Identify which cell holds the provided text, then report its [X, Y] central coordinate. 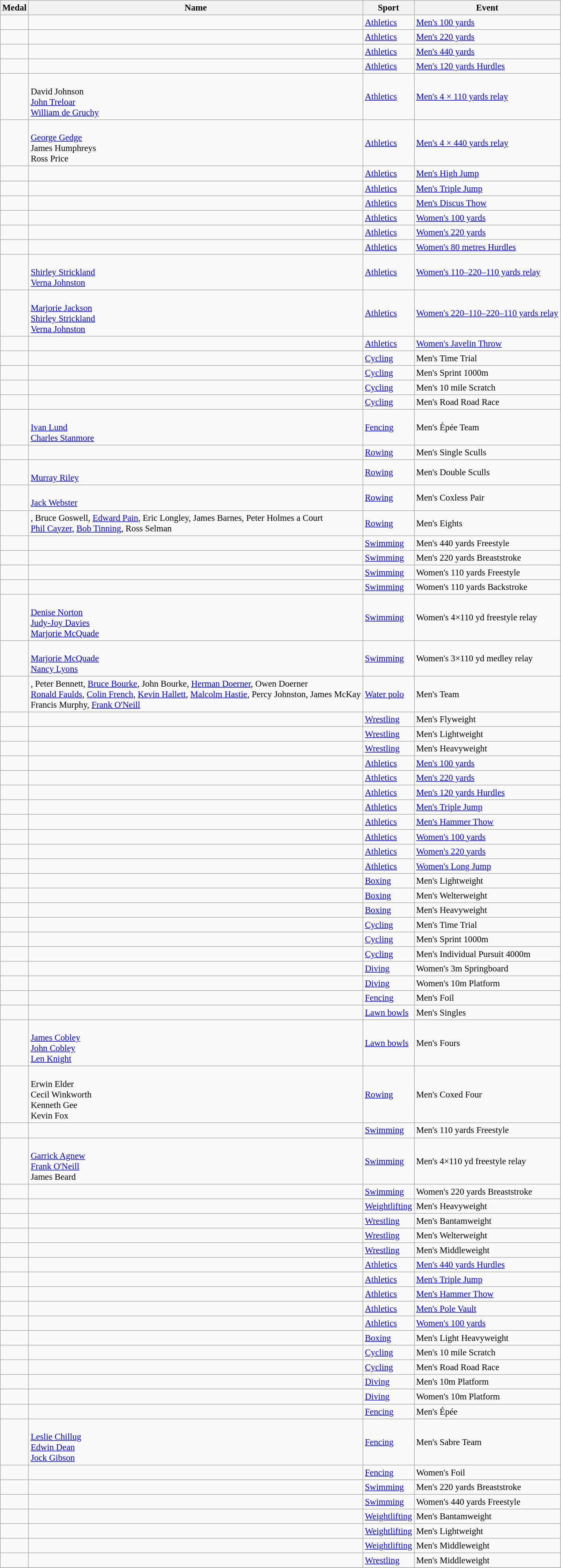
Leslie Chillug Edwin Dean Jock Gibson [196, 1442]
Women's 3×110 yd medley relay [487, 659]
Garrick Agnew Frank O'Neill James Beard [196, 1161]
Men's Coxed Four [487, 1095]
Ivan Lund Charles Stanmore [196, 428]
Water polo [389, 694]
Women's 3m Springboard [487, 969]
Women's 440 yards Freestyle [487, 1502]
David Johnson John Treloar William de Gruchy [196, 97]
Men's 440 yards Freestyle [487, 543]
James Cobley John Cobley Len Knight [196, 1043]
Men's 440 yards [487, 52]
Men's Flyweight [487, 719]
Sport [389, 8]
Men's Singles [487, 1013]
Women's Foil [487, 1472]
Women's Long Jump [487, 866]
Marjorie McQuade Nancy Lyons [196, 659]
Event [487, 8]
, Bruce Goswell, Edward Pain, Eric Longley, James Barnes, Peter Holmes a Court Phil Cayzer, Bob Tinning, Ross Selman [196, 523]
Women's 110–220–110 yards relay [487, 272]
Men's Light Heavyweight [487, 1338]
Women's 110 yards Freestyle [487, 572]
Murray Riley [196, 473]
Men's 4 × 440 yards relay [487, 144]
Name [196, 8]
Men's Sabre Team [487, 1442]
Men's 4 × 110 yards relay [487, 97]
Women's Javelin Throw [487, 344]
Men's High Jump [487, 174]
Women's 110 yards Backstroke [487, 587]
George Gedge James Humphreys Ross Price [196, 144]
Men's 110 yards Freestyle [487, 1131]
Women's 4×110 yd freestyle relay [487, 617]
Men's Team [487, 694]
Shirley Strickland Verna Johnston [196, 272]
Men's 4×110 yd freestyle relay [487, 1161]
Men's 440 yards Hurdles [487, 1265]
Denise Norton Judy-Joy Davies Marjorie McQuade [196, 617]
Medal [15, 8]
Erwin Elder Cecil Winkworth Kenneth Gee Kevin Fox [196, 1095]
Men's Coxless Pair [487, 498]
Men's Double Sculls [487, 473]
Men's Individual Pursuit 4000m [487, 954]
Women's 80 metres Hurdles [487, 247]
Men's Pole Vault [487, 1309]
Men's Single Sculls [487, 453]
Men's Discus Thow [487, 203]
Men's Fours [487, 1043]
Men's Eights [487, 523]
Men's Épée Team [487, 428]
Men's Épée [487, 1412]
Men's 10m Platform [487, 1382]
Jack Webster [196, 498]
Marjorie Jackson Shirley Strickland Verna Johnston [196, 313]
Women's 220–110–220–110 yards relay [487, 313]
Men's Foil [487, 998]
Women's 220 yards Breaststroke [487, 1192]
